Provide the (x, y) coordinate of the cell's center where the given text is located.  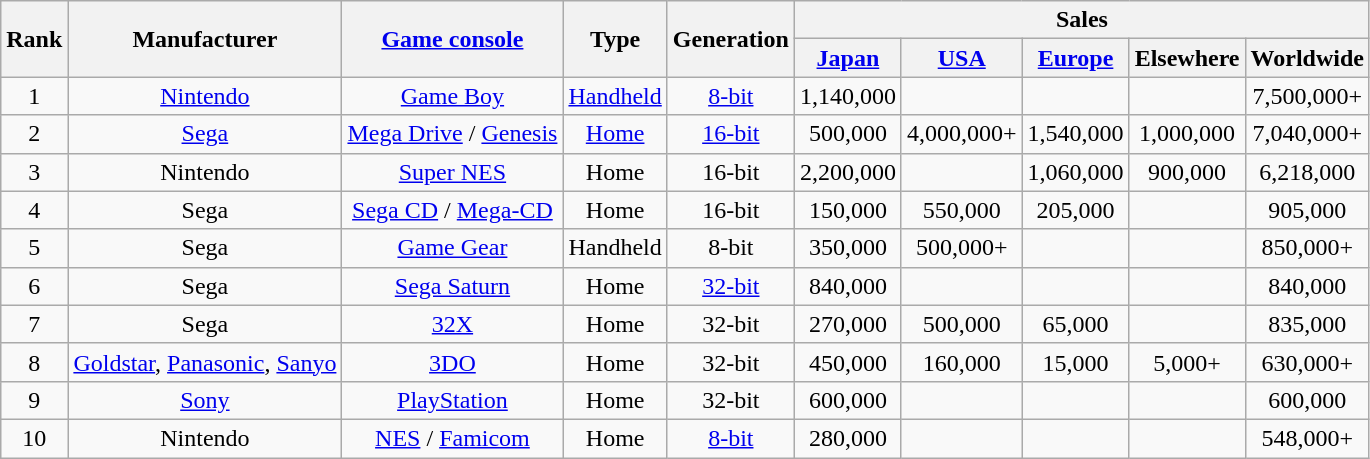
8 (34, 362)
7,500,000+ (1307, 96)
Japan (848, 58)
Mega Drive / Genesis (452, 134)
160,000 (962, 362)
1,540,000 (1076, 134)
65,000 (1076, 324)
900,000 (1187, 172)
USA (962, 58)
2,200,000 (848, 172)
Sega CD / Mega-CD (452, 210)
Worldwide (1307, 58)
Game Boy (452, 96)
850,000+ (1307, 248)
1,060,000 (1076, 172)
548,000+ (1307, 438)
15,000 (1076, 362)
Super NES (452, 172)
350,000 (848, 248)
4,000,000+ (962, 134)
4 (34, 210)
500,000+ (962, 248)
5,000+ (1187, 362)
Sony (205, 400)
6,218,000 (1307, 172)
Sega Saturn (452, 286)
NES / Famicom (452, 438)
Generation (730, 39)
835,000 (1307, 324)
2 (34, 134)
6 (34, 286)
3DO (452, 362)
150,000 (848, 210)
550,000 (962, 210)
Rank (34, 39)
Game console (452, 39)
630,000+ (1307, 362)
Europe (1076, 58)
Sales (1082, 20)
Manufacturer (205, 39)
Goldstar, Panasonic, Sanyo (205, 362)
32X (452, 324)
1,000,000 (1187, 134)
PlayStation (452, 400)
905,000 (1307, 210)
1 (34, 96)
1,140,000 (848, 96)
205,000 (1076, 210)
10 (34, 438)
7,040,000+ (1307, 134)
5 (34, 248)
Game Gear (452, 248)
450,000 (848, 362)
270,000 (848, 324)
7 (34, 324)
Elsewhere (1187, 58)
Type (615, 39)
280,000 (848, 438)
3 (34, 172)
9 (34, 400)
